Output the (x, y) coordinate of the center of the cell containing the given text.  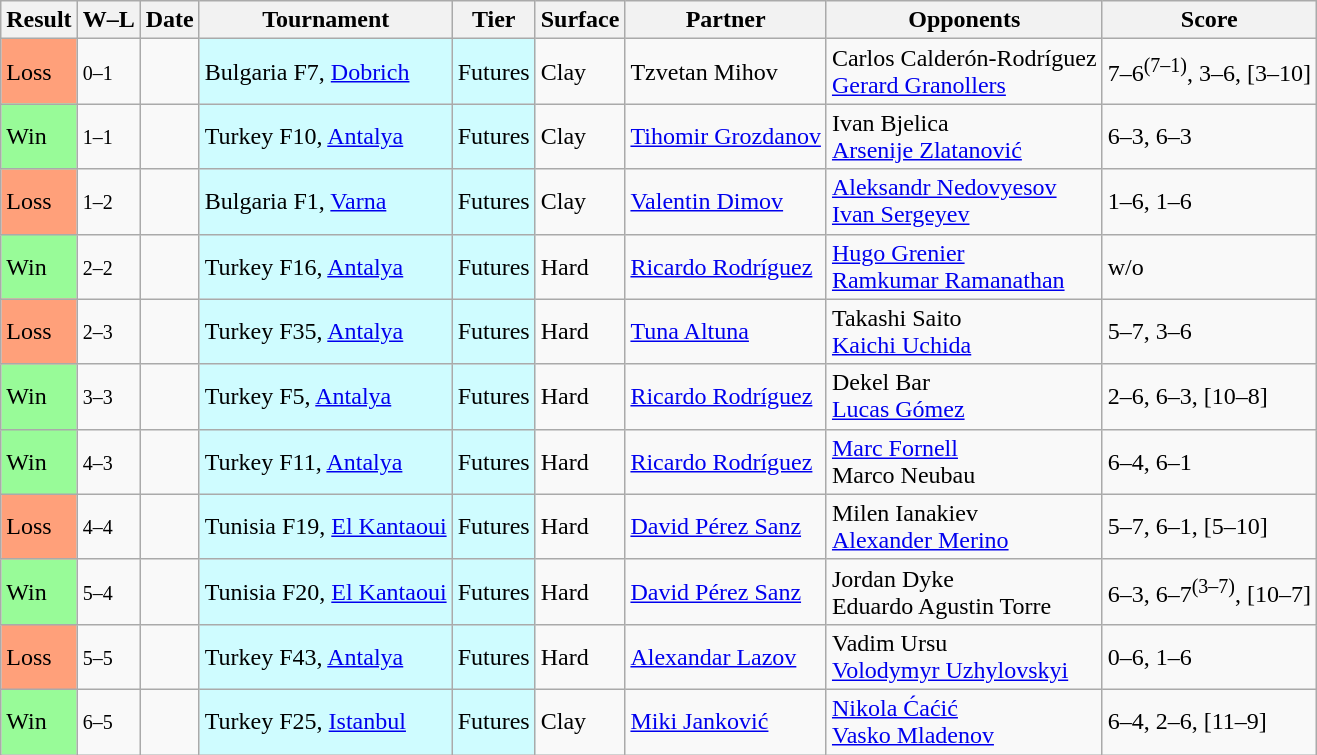
Ivan Bjelica Arsenije Zlatanović (964, 136)
Takashi Saito Kaichi Uchida (964, 332)
Valentin Dimov (726, 202)
Turkey F25, Istanbul (326, 722)
Partner (726, 20)
5–5 (108, 656)
2–3 (108, 332)
4–3 (108, 462)
Tzvetan Mihov (726, 72)
6–3, 6–7(3–7), [10–7] (1209, 592)
Turkey F10, Antalya (326, 136)
Turkey F11, Antalya (326, 462)
6–4, 6–1 (1209, 462)
Jordan Dyke Eduardo Agustin Torre (964, 592)
Tihomir Grozdanov (726, 136)
6–3, 6–3 (1209, 136)
Turkey F35, Antalya (326, 332)
Milen Ianakiev Alexander Merino (964, 526)
W–L (108, 20)
Marc Fornell Marco Neubau (964, 462)
Nikola Ćaćić Vasko Mladenov (964, 722)
2–6, 6–3, [10–8] (1209, 396)
3–3 (108, 396)
5–7, 6–1, [5–10] (1209, 526)
7–6(7–1), 3–6, [3–10] (1209, 72)
4–4 (108, 526)
Vadim Ursu Volodymyr Uzhylovskyi (964, 656)
5–7, 3–6 (1209, 332)
Result (39, 20)
Turkey F43, Antalya (326, 656)
Alexandar Lazov (726, 656)
1–1 (108, 136)
6–5 (108, 722)
Bulgaria F1, Varna (326, 202)
Turkey F5, Antalya (326, 396)
Hugo Grenier Ramkumar Ramanathan (964, 266)
0–6, 1–6 (1209, 656)
Carlos Calderón-Rodríguez Gerard Granollers (964, 72)
Tunisia F19, El Kantaoui (326, 526)
Opponents (964, 20)
Surface (580, 20)
1–6, 1–6 (1209, 202)
2–2 (108, 266)
Turkey F16, Antalya (326, 266)
Miki Janković (726, 722)
Dekel Bar Lucas Gómez (964, 396)
0–1 (108, 72)
Tournament (326, 20)
1–2 (108, 202)
Aleksandr Nedovyesov Ivan Sergeyev (964, 202)
Score (1209, 20)
w/o (1209, 266)
6–4, 2–6, [11–9] (1209, 722)
Tunisia F20, El Kantaoui (326, 592)
Date (170, 20)
Tier (494, 20)
5–4 (108, 592)
Tuna Altuna (726, 332)
Bulgaria F7, Dobrich (326, 72)
